Provide the (x, y) coordinate of the cell's center where the given text is located.  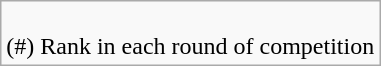
(#) Rank in each round of competition (190, 34)
